Determine the [x, y] coordinate at the center of the cell enclosing the given text.  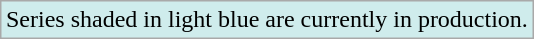
Series shaded in light blue are currently in production. [266, 19]
